Output the [x, y] coordinate of the center of the cell containing the given text.  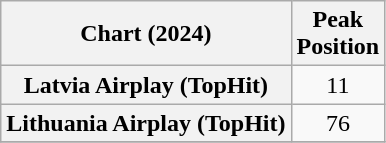
Latvia Airplay (TopHit) [146, 85]
PeakPosition [338, 34]
11 [338, 85]
Chart (2024) [146, 34]
Lithuania Airplay (TopHit) [146, 123]
76 [338, 123]
